From the cell containing the given text, extract its center point as [X, Y] coordinate. 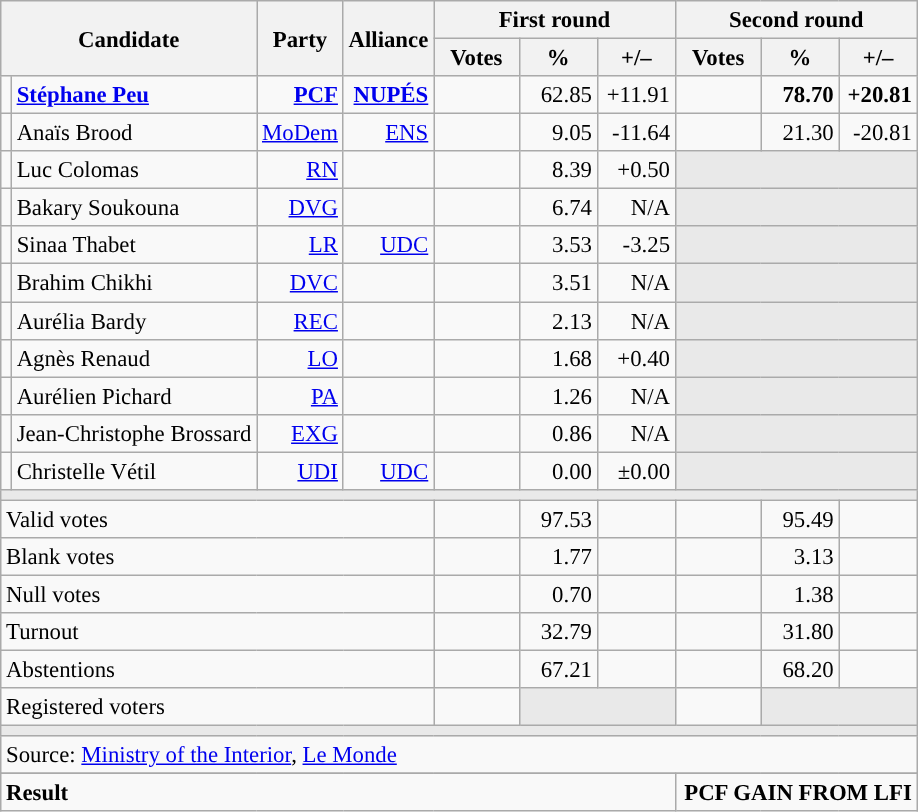
REC [300, 321]
-3.25 [636, 245]
Christelle Vétil [134, 471]
0.86 [558, 433]
62.85 [558, 95]
1.77 [558, 557]
78.70 [800, 95]
Candidate [129, 38]
Brahim Chikhi [134, 283]
0.70 [558, 594]
First round [555, 20]
Abstentions [218, 670]
-11.64 [636, 133]
Agnès Renaud [134, 358]
NUPÉS [388, 95]
21.30 [800, 133]
Luc Colomas [134, 170]
67.21 [558, 670]
Valid votes [218, 519]
PCF [300, 95]
2.13 [558, 321]
PA [300, 396]
Aurélien Pichard [134, 396]
LO [300, 358]
Source: Ministry of the Interior, Le Monde [459, 755]
0.00 [558, 471]
Alliance [388, 38]
ENS [388, 133]
Anaïs Brood [134, 133]
Second round [796, 20]
9.05 [558, 133]
+0.50 [636, 170]
DVC [300, 283]
3.53 [558, 245]
Result [338, 793]
Null votes [218, 594]
68.20 [800, 670]
Jean-Christophe Brossard [134, 433]
8.39 [558, 170]
1.38 [800, 594]
UDI [300, 471]
97.53 [558, 519]
DVG [300, 208]
LR [300, 245]
Sinaa Thabet [134, 245]
EXG [300, 433]
Stéphane Peu [134, 95]
RN [300, 170]
+11.91 [636, 95]
3.13 [800, 557]
±0.00 [636, 471]
1.68 [558, 358]
PCF GAIN FROM LFI [796, 793]
-20.81 [878, 133]
Party [300, 38]
6.74 [558, 208]
Bakary Soukouna [134, 208]
32.79 [558, 632]
Aurélia Bardy [134, 321]
31.80 [800, 632]
MoDem [300, 133]
1.26 [558, 396]
95.49 [800, 519]
Turnout [218, 632]
Registered voters [218, 707]
+0.40 [636, 358]
Blank votes [218, 557]
+20.81 [878, 95]
3.51 [558, 283]
